Find where the given text appears and provide that cell's center as [x, y] coordinate. 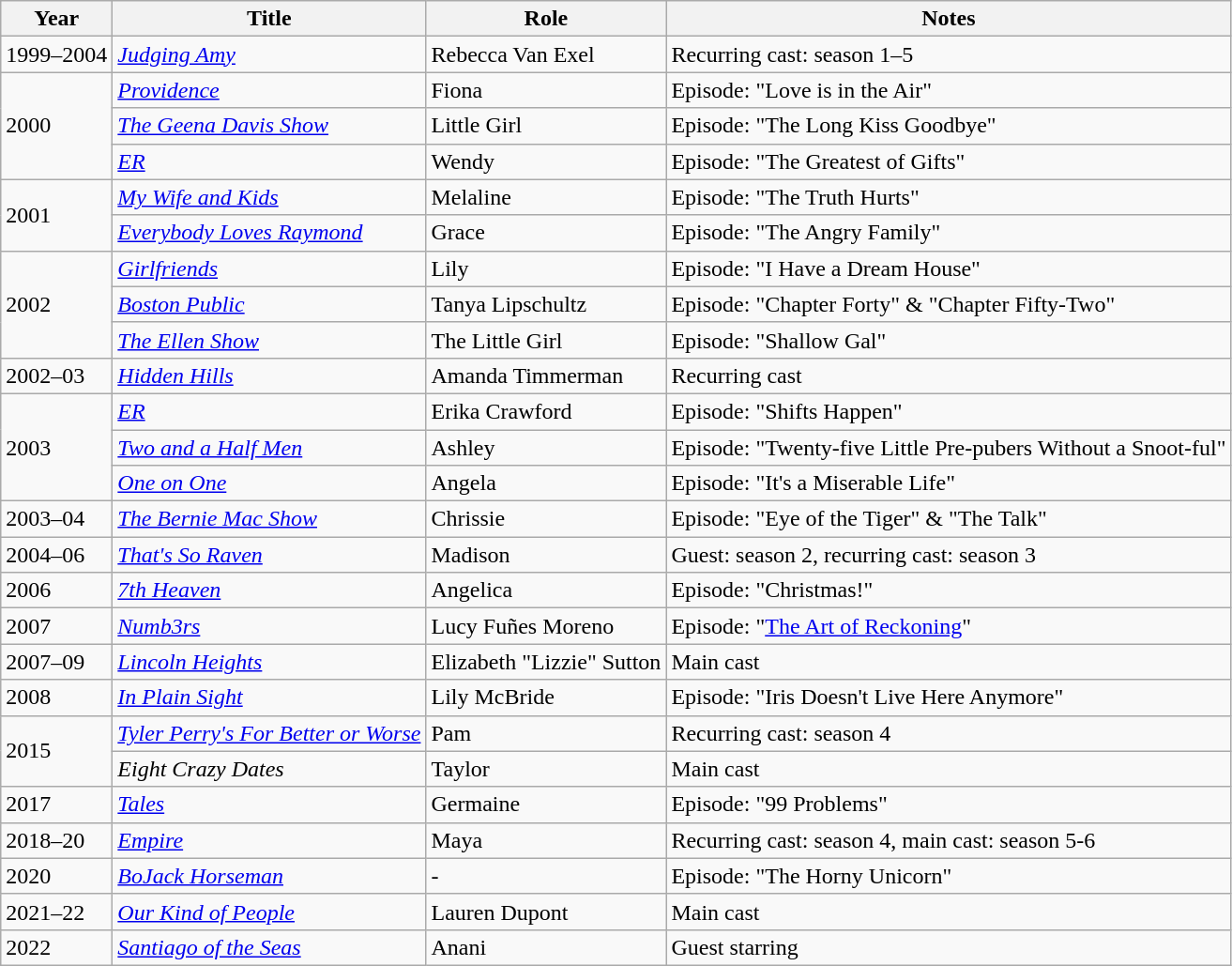
Judging Amy [269, 54]
The Ellen Show [269, 340]
Erika Crawford [546, 411]
Our Kind of People [269, 912]
2002 [56, 304]
Episode: "Twenty-five Little Pre-pubers Without a Snoot-ful" [949, 448]
Episode: "Shallow Gal" [949, 340]
2004–06 [56, 555]
Recurring cast: season 4 [949, 733]
BoJack Horseman [269, 876]
Lily McBride [546, 698]
Episode: "I Have a Dream House" [949, 268]
Tales [269, 805]
Eight Crazy Dates [269, 769]
Little Girl [546, 126]
The Little Girl [546, 340]
Lauren Dupont [546, 912]
Girlfriends [269, 268]
Episode: "Iris Doesn't Live Here Anymore" [949, 698]
That's So Raven [269, 555]
Lucy Fuñes Moreno [546, 626]
Episode: "Eye of the Tiger" & "The Talk" [949, 519]
Angela [546, 483]
Providence [269, 90]
2003 [56, 447]
Recurring cast: season 1–5 [949, 54]
Two and a Half Men [269, 448]
Rebecca Van Exel [546, 54]
2000 [56, 126]
Guest starring [949, 947]
Grace [546, 233]
Germaine [546, 805]
2007–09 [56, 662]
1999–2004 [56, 54]
2018–20 [56, 840]
Episode: "Shifts Happen" [949, 411]
2017 [56, 805]
Episode: "The Art of Reckoning" [949, 626]
Episode: "It's a Miserable Life" [949, 483]
Santiago of the Seas [269, 947]
Tyler Perry's For Better or Worse [269, 733]
2002–03 [56, 376]
My Wife and Kids [269, 197]
Madison [546, 555]
Recurring cast [949, 376]
Episode: "Chapter Forty" & "Chapter Fifty-Two" [949, 304]
Amanda Timmerman [546, 376]
Lily [546, 268]
Empire [269, 840]
Role [546, 19]
Fiona [546, 90]
Year [56, 19]
The Bernie Mac Show [269, 519]
One on One [269, 483]
2008 [56, 698]
2022 [56, 947]
Angelica [546, 590]
Episode: "The Horny Unicorn" [949, 876]
2020 [56, 876]
2021–22 [56, 912]
- [546, 876]
Notes [949, 19]
Numb3rs [269, 626]
Lincoln Heights [269, 662]
Ashley [546, 448]
2015 [56, 751]
Anani [546, 947]
Hidden Hills [269, 376]
Maya [546, 840]
Chrissie [546, 519]
2001 [56, 215]
The Geena Davis Show [269, 126]
Elizabeth "Lizzie" Sutton [546, 662]
Recurring cast: season 4, main cast: season 5-6 [949, 840]
Episode: "The Truth Hurts" [949, 197]
Tanya Lipschultz [546, 304]
Taylor [546, 769]
7th Heaven [269, 590]
In Plain Sight [269, 698]
Wendy [546, 161]
Boston Public [269, 304]
Pam [546, 733]
Everybody Loves Raymond [269, 233]
Episode: "Christmas!" [949, 590]
2007 [56, 626]
Episode: "The Greatest of Gifts" [949, 161]
Title [269, 19]
Episode: "Love is in the Air" [949, 90]
Melaline [546, 197]
Guest: season 2, recurring cast: season 3 [949, 555]
Episode: "99 Problems" [949, 805]
2003–04 [56, 519]
Episode: "The Long Kiss Goodbye" [949, 126]
Episode: "The Angry Family" [949, 233]
2006 [56, 590]
